Identify which cell holds the provided text, then report its (x, y) central coordinate. 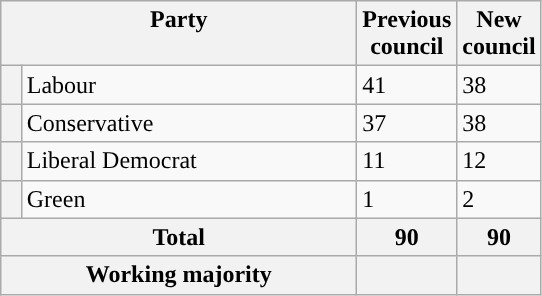
Green (189, 199)
12 (499, 161)
41 (407, 85)
Working majority (179, 275)
New council (499, 34)
1 (407, 199)
Labour (189, 85)
Conservative (189, 123)
2 (499, 199)
Party (179, 34)
37 (407, 123)
Previous council (407, 34)
11 (407, 161)
Liberal Democrat (189, 161)
Total (179, 237)
